Return the (X, Y) coordinate for the center point of the cell that contains the specified text.  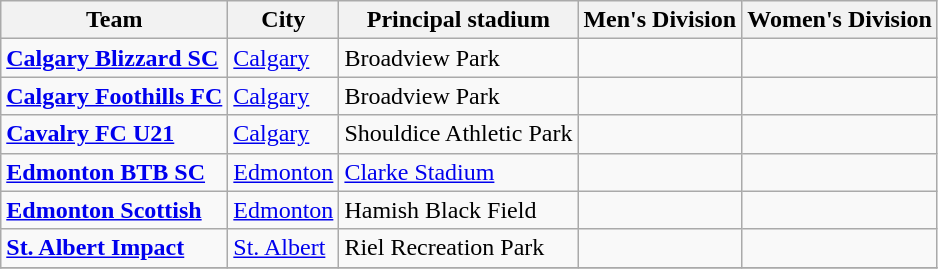
Edmonton BTB SC (114, 172)
St. Albert Impact (114, 248)
Team (114, 20)
Riel Recreation Park (458, 248)
Hamish Black Field (458, 210)
St. Albert (284, 248)
Cavalry FC U21 (114, 134)
Calgary Blizzard SC (114, 58)
Men's Division (660, 20)
Shouldice Athletic Park (458, 134)
Clarke Stadium (458, 172)
Calgary Foothills FC (114, 96)
City (284, 20)
Edmonton Scottish (114, 210)
Principal stadium (458, 20)
Women's Division (840, 20)
